Detect which cell encompasses the target text, then output its (X, Y) center coordinate. 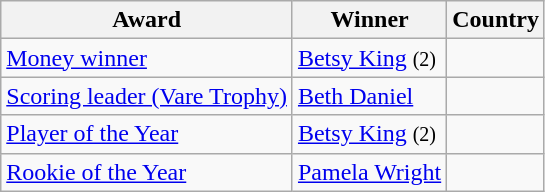
Money winner (147, 58)
Award (147, 20)
Beth Daniel (369, 96)
Player of the Year (147, 134)
Rookie of the Year (147, 172)
Pamela Wright (369, 172)
Winner (369, 20)
Country (496, 20)
Scoring leader (Vare Trophy) (147, 96)
